Return the [x, y] coordinate for the center point of the cell that contains the specified text.  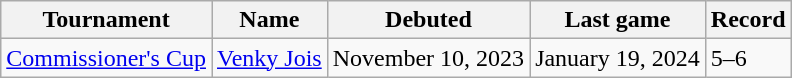
Tournament [106, 20]
Debuted [428, 20]
Record [748, 20]
5–6 [748, 58]
January 19, 2024 [618, 58]
November 10, 2023 [428, 58]
Commissioner's Cup [106, 58]
Last game [618, 20]
Venky Jois [270, 58]
Name [270, 20]
